Locate the cell with the specified text and output its [X, Y] center coordinate. 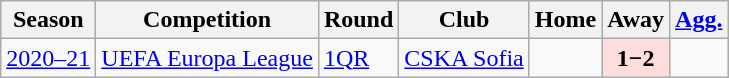
2020–21 [48, 58]
Away [636, 20]
Club [464, 20]
1QR [358, 58]
Season [48, 20]
CSKA Sofia [464, 58]
UEFA Europa League [208, 58]
Round [358, 20]
Agg. [699, 20]
1−2 [636, 58]
Competition [208, 20]
Home [565, 20]
